Provide the [x, y] coordinate of the cell's center where the given text is located.  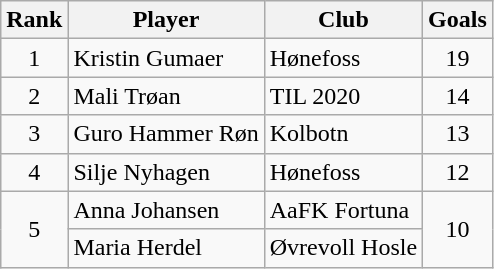
Maria Herdel [166, 248]
Club [343, 20]
Kolbotn [343, 134]
4 [34, 172]
2 [34, 96]
Silje Nyhagen [166, 172]
Rank [34, 20]
14 [458, 96]
Kristin Gumaer [166, 58]
TIL 2020 [343, 96]
Player [166, 20]
Goals [458, 20]
Anna Johansen [166, 210]
5 [34, 229]
Guro Hammer Røn [166, 134]
AaFK Fortuna [343, 210]
12 [458, 172]
3 [34, 134]
13 [458, 134]
1 [34, 58]
Mali Trøan [166, 96]
Øvrevoll Hosle [343, 248]
19 [458, 58]
10 [458, 229]
